Detect which cell encompasses the target text, then output its (x, y) center coordinate. 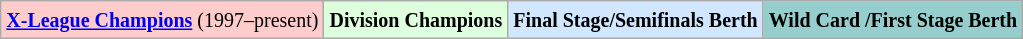
Division Champions (416, 20)
Wild Card /First Stage Berth (892, 20)
X-League Champions (1997–present) (162, 20)
Final Stage/Semifinals Berth (636, 20)
